From the cell containing the given text, extract its center point as (X, Y) coordinate. 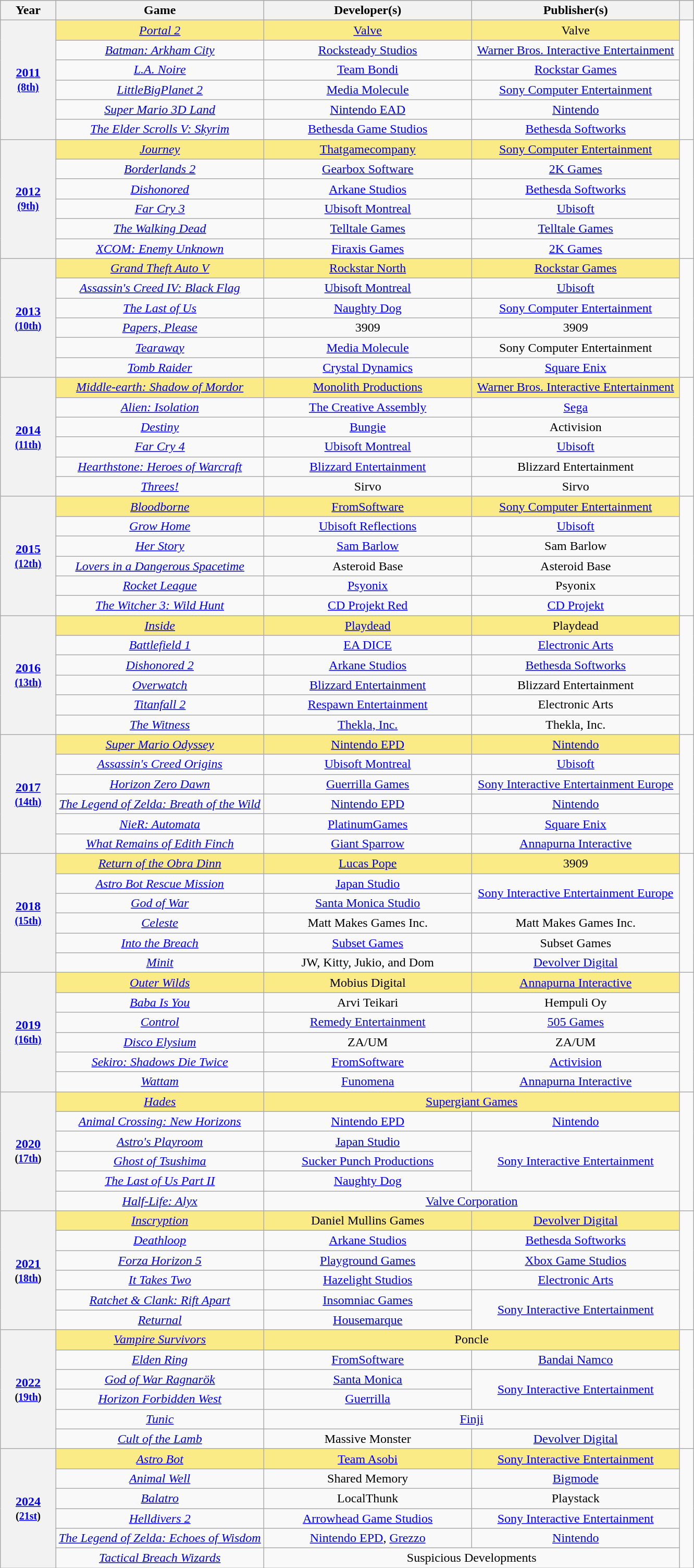
Cult of the Lamb (159, 1439)
Year (28, 10)
Ubisoft Reflections (368, 526)
Rocksteady Studios (368, 50)
Astro Bot Rescue Mission (159, 884)
God of War (159, 903)
Massive Monster (368, 1439)
Mobius Digital (368, 983)
Lucas Pope (368, 863)
Guerrilla (368, 1399)
Far Cry 3 (159, 209)
Team Asobi (368, 1459)
Daniel Mullins Games (368, 1221)
Bethesda Game Studios (368, 129)
Inscryption (159, 1221)
Ghost of Tsushima (159, 1161)
2018(15th) (28, 913)
Inside (159, 626)
Publisher(s) (575, 10)
Sega (575, 407)
Funomena (368, 1082)
Bigmode (575, 1478)
Gearbox Software (368, 169)
PlatinumGames (368, 824)
Super Mario 3D Land (159, 109)
NieR: Automata (159, 824)
Guerrilla Games (368, 784)
What Remains of Edith Finch (159, 843)
Lovers in a Dangerous Spacetime (159, 566)
Returnal (159, 1320)
Dishonored 2 (159, 665)
Wattam (159, 1082)
2013 (10th) (28, 318)
L.A. Noire (159, 70)
Her Story (159, 546)
Ratchet & Clank: Rift Apart (159, 1300)
Batman: Arkham City (159, 50)
Middle-earth: Shadow of Mordor (159, 387)
Rockstar North (368, 268)
Thatgamecompany (368, 149)
Hazelight Studios (368, 1280)
Giant Sparrow (368, 843)
Team Bondi (368, 70)
Horizon Forbidden West (159, 1399)
Assassin's Creed IV: Black Flag (159, 288)
Suspicious Developments (472, 1558)
Minit (159, 963)
Hempuli Oy (575, 1002)
Tunic (159, 1419)
Journey (159, 149)
Animal Crossing: New Horizons (159, 1121)
Far Cry 4 (159, 447)
Nintendo EAD (368, 109)
Alien: Isolation (159, 407)
Portal 2 (159, 30)
Assassin's Creed Origins (159, 764)
2014 (11th) (28, 437)
Crystal Dynamics (368, 367)
Xbox Game Studios (575, 1260)
Firaxis Games (368, 249)
Bandai Namco (575, 1359)
The Walking Dead (159, 228)
Playground Games (368, 1260)
Tactical Breach Wizards (159, 1558)
Finji (472, 1419)
Grand Theft Auto V (159, 268)
2016(13th) (28, 675)
Santa Monica (368, 1379)
Valve Corporation (472, 1200)
The Legend of Zelda: Echoes of Wisdom (159, 1538)
Astro's Playroom (159, 1141)
Into the Breach (159, 943)
Bloodborne (159, 506)
Destiny (159, 427)
CD Projekt Red (368, 606)
Developer(s) (368, 10)
Sucker Punch Productions (368, 1161)
Titanfall 2 (159, 705)
Rocket League (159, 586)
The Elder Scrolls V: Skyrim (159, 129)
Hades (159, 1101)
Housemarque (368, 1320)
The Legend of Zelda: Breath of the Wild (159, 804)
Dishonored (159, 189)
Insomniac Games (368, 1300)
Elden Ring (159, 1359)
Papers, Please (159, 328)
2020(17th) (28, 1151)
LittleBigPlanet 2 (159, 90)
Tomb Raider (159, 367)
EA DICE (368, 645)
Shared Memory (368, 1478)
Arvi Teikari (368, 1002)
Remedy Entertainment (368, 1022)
Threes! (159, 486)
Balatro (159, 1498)
2017(14th) (28, 794)
Nintendo EPD, Grezzo (368, 1538)
Vampire Survivors (159, 1340)
2021(18th) (28, 1270)
Return of the Obra Dinn (159, 863)
CD Projekt (575, 606)
2015 (12th) (28, 556)
Monolith Productions (368, 387)
The Last of Us (159, 308)
Sekiro: Shadows Die Twice (159, 1062)
2024(21st) (28, 1508)
The Creative Assembly (368, 407)
Baba Is You (159, 1002)
LocalThunk (368, 1498)
Supergiant Games (472, 1101)
Outer Wilds (159, 983)
Arrowhead Game Studios (368, 1518)
Astro Bot (159, 1459)
2019(16th) (28, 1032)
Forza Horizon 5 (159, 1260)
The Witcher 3: Wild Hunt (159, 606)
Bungie (368, 427)
2011 (8th) (28, 80)
Hearthstone: Heroes of Warcraft (159, 467)
Control (159, 1022)
Borderlands 2 (159, 169)
It Takes Two (159, 1280)
XCOM: Enemy Unknown (159, 249)
Half-Life: Alyx (159, 1200)
The Witness (159, 725)
Horizon Zero Dawn (159, 784)
2012 (9th) (28, 199)
Battlefield 1 (159, 645)
Disco Elysium (159, 1042)
JW, Kitty, Jukio, and Dom (368, 963)
Overwatch (159, 685)
Tearaway (159, 348)
The Last of Us Part II (159, 1181)
2022(19th) (28, 1389)
Respawn Entertainment (368, 705)
God of War Ragnarök (159, 1379)
Deathloop (159, 1241)
Grow Home (159, 526)
Animal Well (159, 1478)
Super Mario Odyssey (159, 744)
Poncle (472, 1340)
Game (159, 10)
Helldivers 2 (159, 1518)
505 Games (575, 1022)
Celeste (159, 923)
Playstack (575, 1498)
Santa Monica Studio (368, 903)
